Return the (x, y) coordinate for the center point of the cell that contains the specified text.  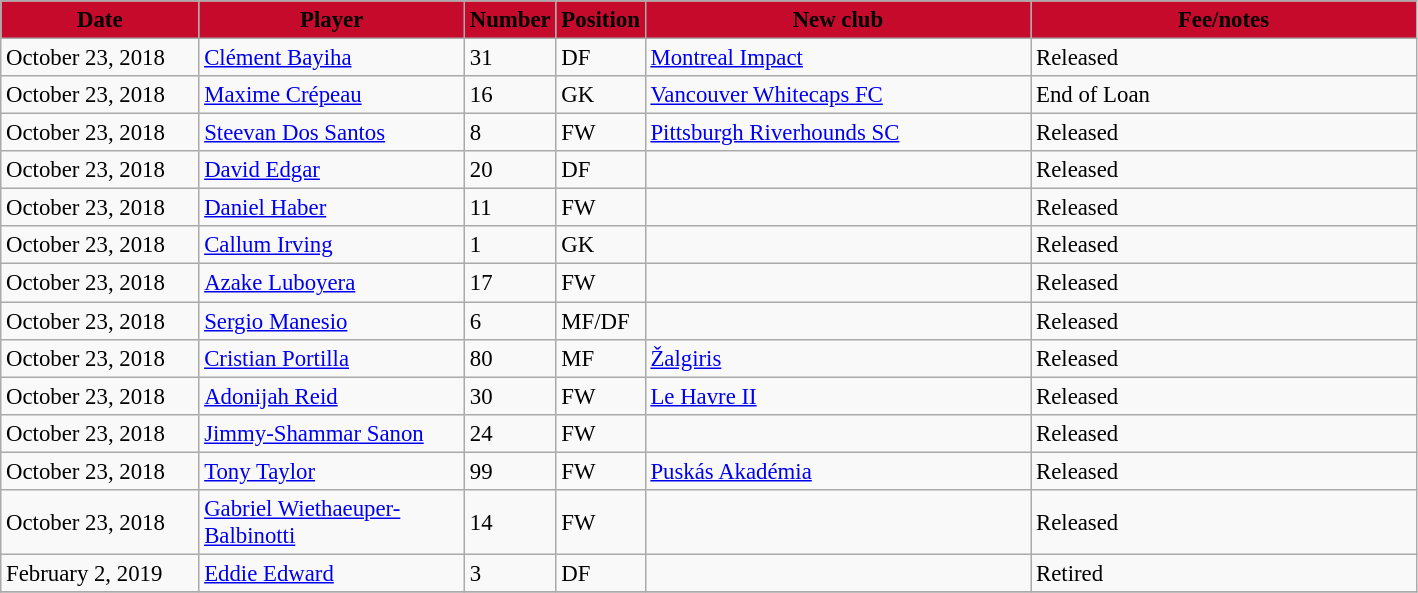
11 (510, 208)
80 (510, 358)
1 (510, 245)
16 (510, 95)
20 (510, 170)
6 (510, 321)
Callum Irving (332, 245)
Vancouver Whitecaps FC (838, 95)
Steevan Dos Santos (332, 133)
Adonijah Reid (332, 396)
New club (838, 20)
31 (510, 58)
Puskás Akadémia (838, 471)
Position (600, 20)
Tony Taylor (332, 471)
MF/DF (600, 321)
Date (100, 20)
Number (510, 20)
Retired (1224, 573)
Žalgiris (838, 358)
17 (510, 283)
David Edgar (332, 170)
Sergio Manesio (332, 321)
Daniel Haber (332, 208)
MF (600, 358)
Clément Bayiha (332, 58)
99 (510, 471)
Le Havre II (838, 396)
Cristian Portilla (332, 358)
Fee/notes (1224, 20)
Player (332, 20)
24 (510, 433)
Montreal Impact (838, 58)
8 (510, 133)
3 (510, 573)
Pittsburgh Riverhounds SC (838, 133)
Maxime Crépeau (332, 95)
30 (510, 396)
Gabriel Wiethaeuper-Balbinotti (332, 522)
Eddie Edward (332, 573)
14 (510, 522)
February 2, 2019 (100, 573)
Azake Luboyera (332, 283)
Jimmy-Shammar Sanon (332, 433)
End of Loan (1224, 95)
